For the text-containing cell, return its midpoint in (x, y) coordinate format. 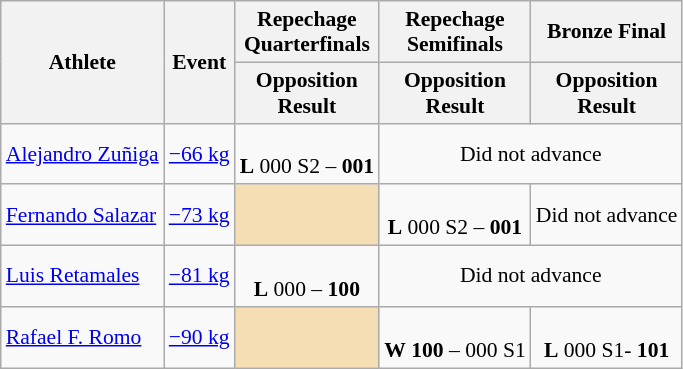
Event (200, 62)
W 100 – 000 S1 (455, 338)
L 000 – 100 (307, 276)
Luis Retamales (82, 276)
Alejandro Zuñiga (82, 154)
Athlete (82, 62)
−73 kg (200, 216)
Rafael F. Romo (82, 338)
Fernando Salazar (82, 216)
−90 kg (200, 338)
L 000 S1- 101 (607, 338)
−81 kg (200, 276)
Bronze Final (607, 32)
Repechage Quarterfinals (307, 32)
Repechage Semifinals (455, 32)
−66 kg (200, 154)
